Scan for the cell matching the given text and deliver its [X, Y] coordinate at center. 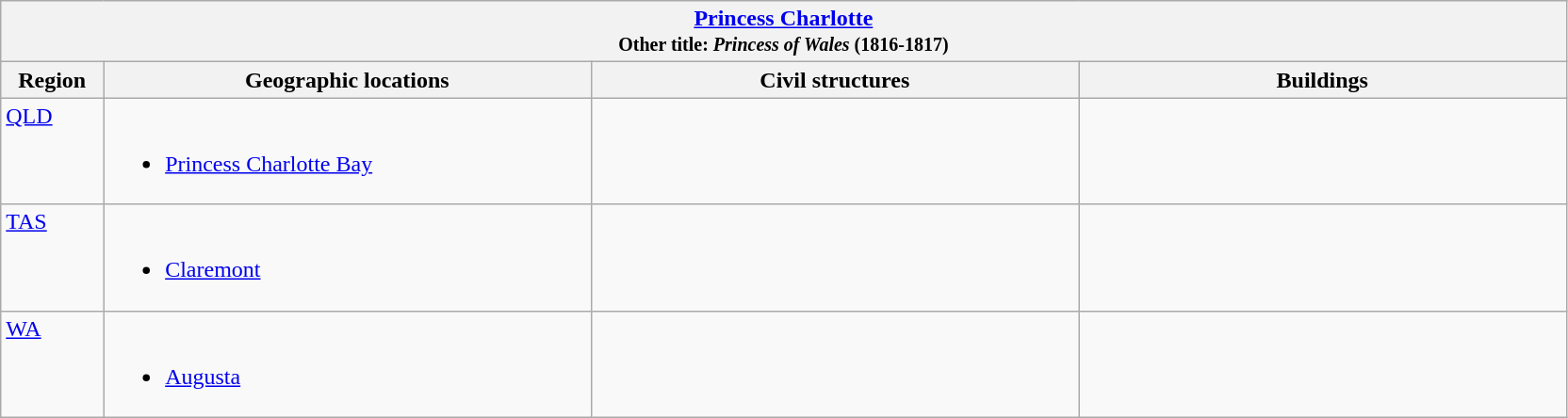
Augusta [347, 363]
Claremont [347, 258]
TAS [53, 258]
Princess Charlotte Bay [347, 151]
QLD [53, 151]
Civil structures [835, 80]
WA [53, 363]
Region [53, 80]
Buildings [1323, 80]
Geographic locations [347, 80]
Princess CharlotteOther title: Princess of Wales (1816-1817) [784, 32]
